Detect which cell encompasses the target text, then output its [X, Y] center coordinate. 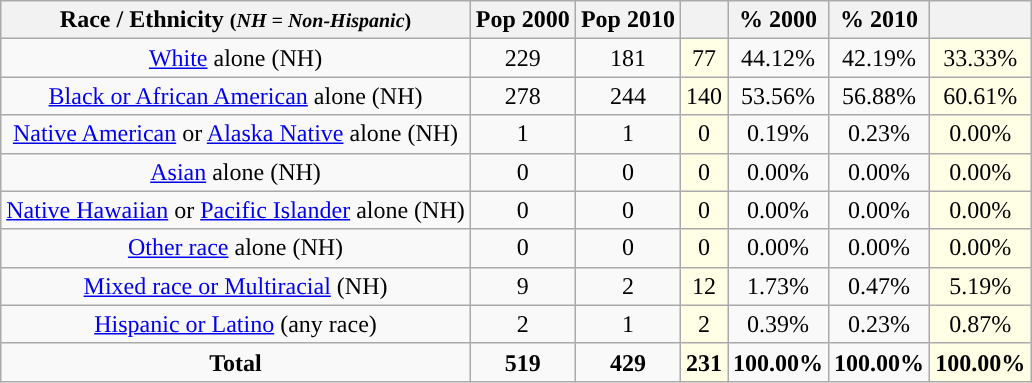
% 2010 [880, 20]
Native Hawaiian or Pacific Islander alone (NH) [236, 210]
Other race alone (NH) [236, 248]
44.12% [778, 58]
0.87% [980, 324]
77 [704, 58]
0.47% [880, 286]
% 2000 [778, 20]
42.19% [880, 58]
Mixed race or Multiracial (NH) [236, 286]
Total [236, 362]
53.56% [778, 96]
Asian alone (NH) [236, 172]
Pop 2010 [628, 20]
1.73% [778, 286]
0.19% [778, 134]
9 [522, 286]
181 [628, 58]
140 [704, 96]
White alone (NH) [236, 58]
5.19% [980, 286]
Hispanic or Latino (any race) [236, 324]
231 [704, 362]
429 [628, 362]
12 [704, 286]
229 [522, 58]
60.61% [980, 96]
Pop 2000 [522, 20]
33.33% [980, 58]
56.88% [880, 96]
0.39% [778, 324]
519 [522, 362]
278 [522, 96]
Race / Ethnicity (NH = Non-Hispanic) [236, 20]
244 [628, 96]
Native American or Alaska Native alone (NH) [236, 134]
Black or African American alone (NH) [236, 96]
